For the text-containing cell, return its midpoint in [X, Y] coordinate format. 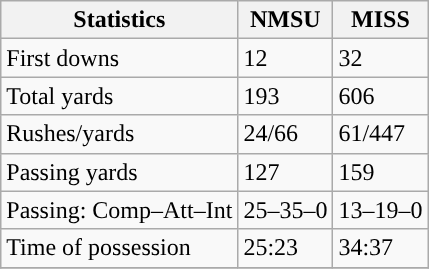
Rushes/yards [120, 134]
32 [380, 58]
First downs [120, 58]
34:37 [380, 248]
193 [286, 96]
159 [380, 172]
25–35–0 [286, 210]
13–19–0 [380, 210]
606 [380, 96]
61/447 [380, 134]
NMSU [286, 20]
24/66 [286, 134]
Passing: Comp–Att–Int [120, 210]
Total yards [120, 96]
Time of possession [120, 248]
MISS [380, 20]
Passing yards [120, 172]
127 [286, 172]
Statistics [120, 20]
25:23 [286, 248]
12 [286, 58]
